Pinpoint the cell where the given text exists, returning its (X, Y) midpoint coordinate. 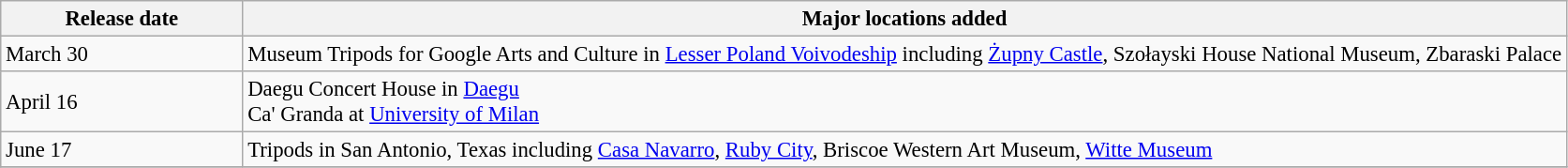
Release date (122, 19)
April 16 (122, 101)
Daegu Concert House in Daegu Ca' Granda at University of Milan (905, 101)
Major locations added (905, 19)
March 30 (122, 54)
Museum Tripods for Google Arts and Culture in Lesser Poland Voivodeship including Żupny Castle, Szołayski House National Museum, Zbaraski Palace (905, 54)
June 17 (122, 150)
Tripods in San Antonio, Texas including Casa Navarro, Ruby City, Briscoe Western Art Museum, Witte Museum (905, 150)
